Extract the (X, Y) coordinate from the center of the cell holding the provided text.  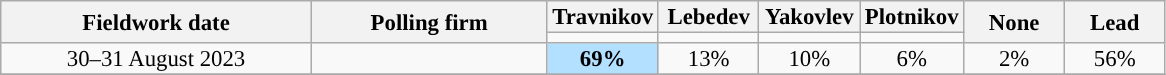
13% (708, 59)
Polling firm (429, 22)
56% (1114, 59)
30–31 August 2023 (156, 59)
Lebedev (708, 17)
None (1014, 22)
6% (912, 59)
Lead (1114, 22)
Plotnikov (912, 17)
10% (810, 59)
Travnikov (602, 17)
2% (1014, 59)
69% (602, 59)
Yakovlev (810, 17)
Fieldwork date (156, 22)
